Detect which cell encompasses the target text, then output its (X, Y) center coordinate. 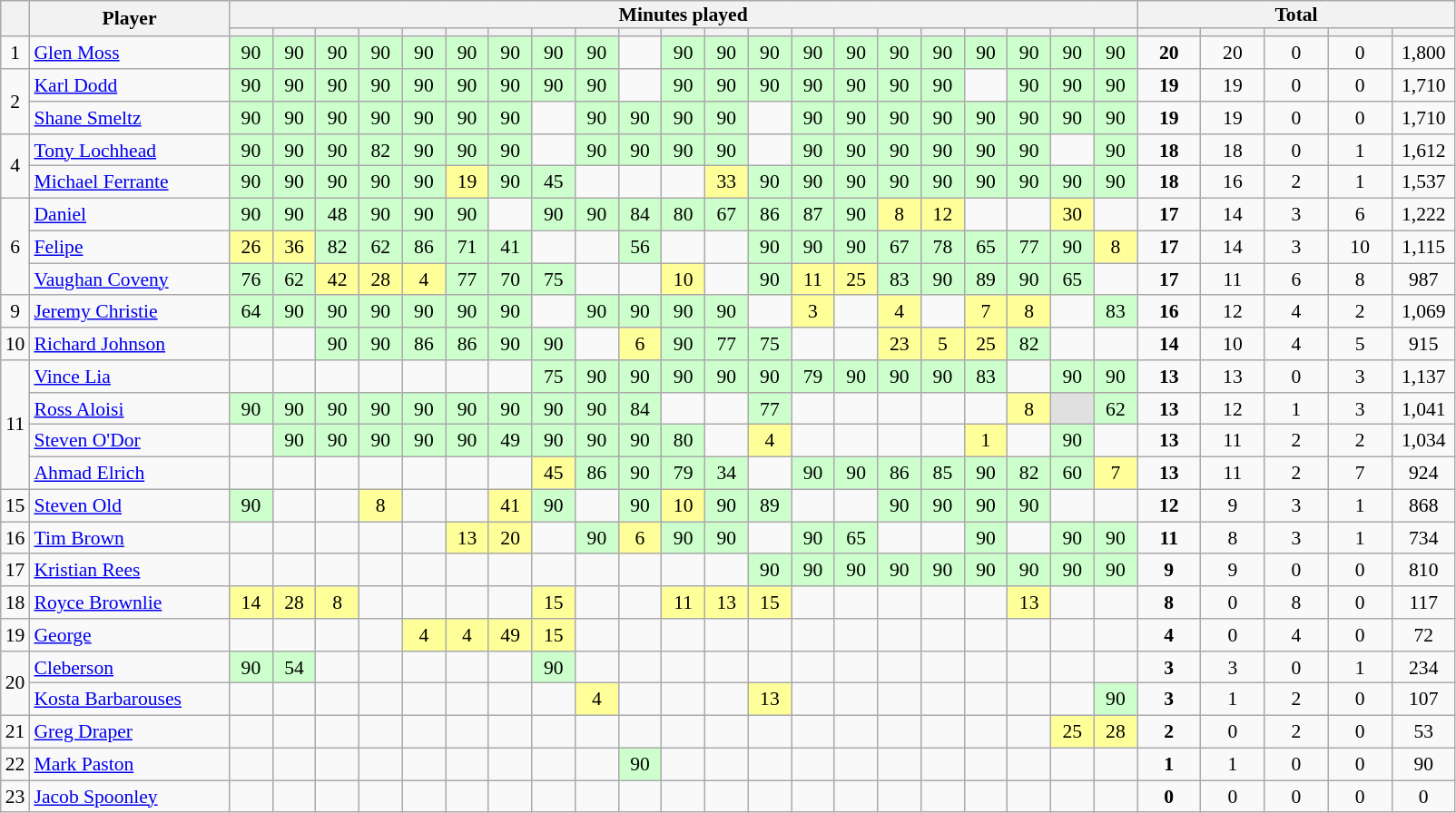
Karl Dodd (129, 85)
26 (251, 248)
85 (943, 474)
56 (640, 248)
34 (726, 474)
234 (1423, 668)
Felipe (129, 248)
Tony Lochhead (129, 151)
Cleberson (129, 668)
987 (1423, 279)
1,222 (1423, 215)
915 (1423, 344)
Ross Aloisi (129, 409)
868 (1423, 506)
Michael Ferrante (129, 182)
33 (726, 182)
1,034 (1423, 441)
Mark Paston (129, 765)
Vaughan Coveny (129, 279)
72 (1423, 635)
1,041 (1423, 409)
Minutes played (684, 15)
Jeremy Christie (129, 312)
Ahmad Elrich (129, 474)
Jacob Spoonley (129, 797)
Vince Lia (129, 377)
Daniel (129, 215)
Kosta Barbarouses (129, 700)
Total (1296, 15)
Greg Draper (129, 732)
George (129, 635)
107 (1423, 700)
1,137 (1423, 377)
924 (1423, 474)
76 (251, 279)
810 (1423, 571)
Steven Old (129, 506)
Steven O'Dor (129, 441)
30 (1072, 215)
87 (813, 215)
Kristian Rees (129, 571)
64 (251, 312)
1,612 (1423, 151)
117 (1423, 602)
21 (15, 732)
48 (338, 215)
36 (294, 248)
Tim Brown (129, 538)
Glen Moss (129, 54)
54 (294, 668)
Shane Smeltz (129, 118)
Richard Johnson (129, 344)
78 (943, 248)
1,069 (1423, 312)
60 (1072, 474)
Royce Brownlie (129, 602)
22 (15, 765)
Player (129, 19)
71 (467, 248)
70 (510, 279)
42 (338, 279)
1,115 (1423, 248)
53 (1423, 732)
1,800 (1423, 54)
734 (1423, 538)
1,537 (1423, 182)
